Pinpoint the cell where the given text exists, returning its (x, y) midpoint coordinate. 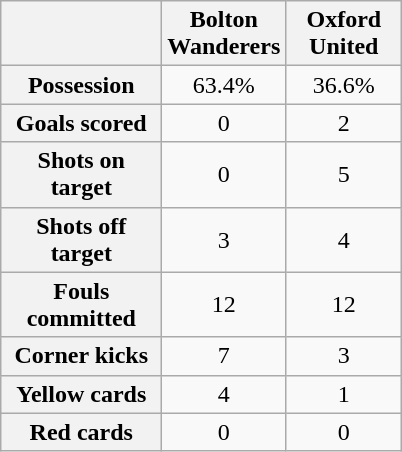
7 (224, 356)
1 (344, 394)
Goals scored (82, 123)
5 (344, 174)
Bolton Wanderers (224, 34)
63.4% (224, 85)
2 (344, 123)
Fouls committed (82, 304)
Yellow cards (82, 394)
Shots off target (82, 240)
36.6% (344, 85)
Corner kicks (82, 356)
Shots on target (82, 174)
Possession (82, 85)
Oxford United (344, 34)
Red cards (82, 432)
